Extract the [x, y] coordinate from the center of the cell holding the provided text.  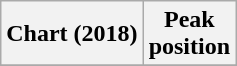
Chart (2018) [72, 34]
Peakposition [189, 34]
